Search for the cell housing the specified text and yield its (X, Y) center coordinate. 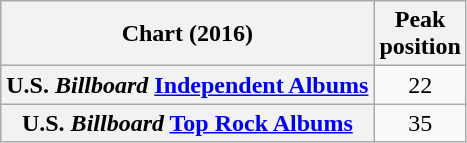
Chart (2016) (188, 34)
U.S. Billboard Top Rock Albums (188, 123)
22 (420, 85)
35 (420, 123)
Peak position (420, 34)
U.S. Billboard Independent Albums (188, 85)
